Extract the (X, Y) coordinate from the center of the cell holding the provided text.  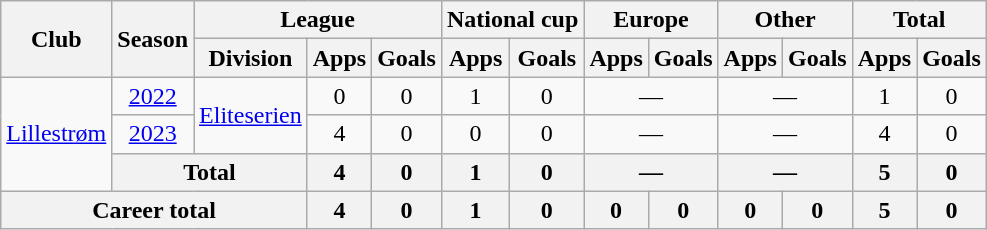
2022 (153, 96)
Other (785, 20)
2023 (153, 134)
Lillestrøm (56, 134)
League (318, 20)
National cup (512, 20)
Division (251, 58)
Season (153, 39)
Club (56, 39)
Europe (651, 20)
Eliteserien (251, 115)
Career total (154, 210)
